Identify which cell holds the provided text, then report its (X, Y) central coordinate. 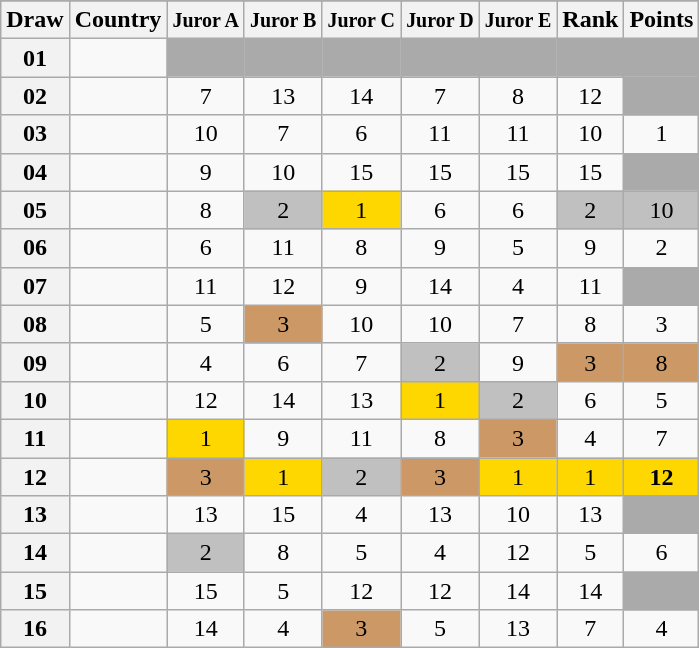
Juror C (362, 20)
07 (35, 286)
04 (35, 172)
16 (35, 629)
Juror D (440, 20)
Draw (35, 20)
Points (662, 20)
Juror A (206, 20)
08 (35, 324)
01 (35, 58)
Country (118, 20)
05 (35, 210)
Juror E (518, 20)
Rank (590, 20)
09 (35, 362)
06 (35, 248)
Juror B (283, 20)
03 (35, 134)
02 (35, 96)
